Pinpoint the cell where the given text exists, returning its [x, y] midpoint coordinate. 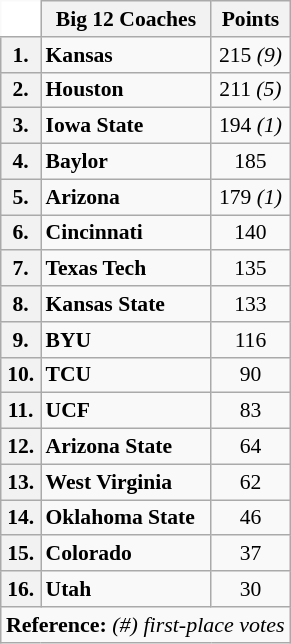
15. [21, 554]
Colorado [126, 554]
46 [250, 518]
BYU [126, 340]
Texas Tech [126, 269]
179 (1) [250, 197]
Kansas [126, 55]
Oklahoma State [126, 518]
Reference: (#) first-place votes [146, 625]
10. [21, 375]
116 [250, 340]
UCF [126, 411]
9. [21, 340]
Points [250, 19]
Utah [126, 589]
6. [21, 233]
133 [250, 304]
135 [250, 269]
11. [21, 411]
30 [250, 589]
13. [21, 482]
Iowa State [126, 126]
14. [21, 518]
90 [250, 375]
185 [250, 162]
215 (9) [250, 55]
Arizona [126, 197]
Big 12 Coaches [126, 19]
16. [21, 589]
2. [21, 90]
Arizona State [126, 447]
3. [21, 126]
West Virginia [126, 482]
62 [250, 482]
TCU [126, 375]
194 (1) [250, 126]
211 (5) [250, 90]
7. [21, 269]
64 [250, 447]
37 [250, 554]
1. [21, 55]
8. [21, 304]
12. [21, 447]
Baylor [126, 162]
83 [250, 411]
5. [21, 197]
Houston [126, 90]
Cincinnati [126, 233]
140 [250, 233]
4. [21, 162]
Kansas State [126, 304]
